Return [x, y] of the center of cell containing provided text 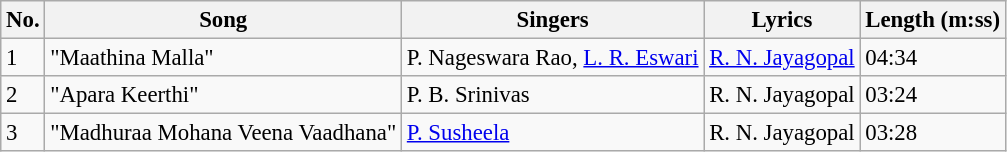
No. [23, 20]
P. B. Srinivas [553, 95]
"Madhuraa Mohana Veena Vaadhana" [224, 133]
3 [23, 133]
"Apara Keerthi" [224, 95]
03:28 [932, 133]
1 [23, 58]
P. Nageswara Rao, L. R. Eswari [553, 58]
Lyrics [782, 20]
04:34 [932, 58]
"Maathina Malla" [224, 58]
03:24 [932, 95]
Song [224, 20]
P. Susheela [553, 133]
Singers [553, 20]
2 [23, 95]
Length (m:ss) [932, 20]
